Locate the cell with the specified text and output its [X, Y] center coordinate. 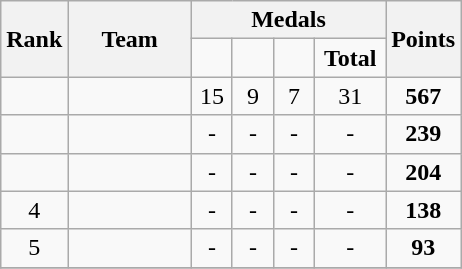
31 [350, 96]
Total [350, 58]
7 [294, 96]
567 [424, 96]
4 [34, 210]
15 [212, 96]
Medals [288, 20]
5 [34, 248]
93 [424, 248]
204 [424, 172]
239 [424, 134]
Team [130, 39]
Rank [34, 39]
138 [424, 210]
9 [252, 96]
Points [424, 39]
